Output the (x, y) coordinate of the center of the cell containing the given text.  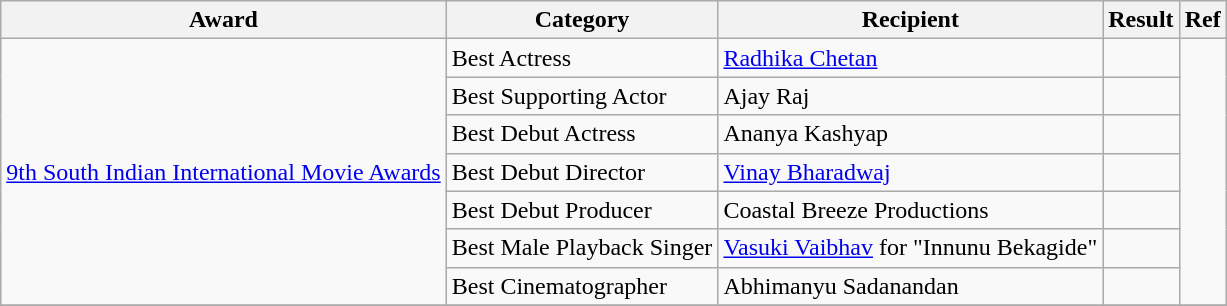
Best Cinematographer (582, 286)
Best Debut Director (582, 172)
Recipient (910, 20)
Vasuki Vaibhav for "Innunu Bekagide" (910, 248)
Ananya Kashyap (910, 134)
Coastal Breeze Productions (910, 210)
Radhika Chetan (910, 58)
Result (1141, 20)
Ajay Raj (910, 96)
9th South Indian International Movie Awards (224, 172)
Vinay Bharadwaj (910, 172)
Category (582, 20)
Best Debut Producer (582, 210)
Best Actress (582, 58)
Abhimanyu Sadanandan (910, 286)
Award (224, 20)
Best Supporting Actor (582, 96)
Best Male Playback Singer (582, 248)
Ref (1202, 20)
Best Debut Actress (582, 134)
